Search for the cell housing the specified text and yield its (x, y) center coordinate. 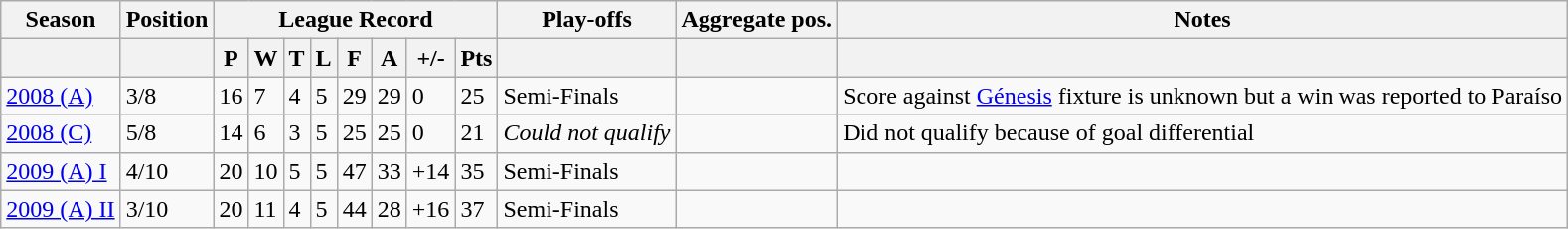
3/10 (167, 209)
Score against Génesis fixture is unknown but a win was reported to Paraíso (1202, 96)
Aggregate pos. (757, 20)
4/10 (167, 171)
16 (231, 96)
7 (266, 96)
2008 (A) (61, 96)
21 (477, 133)
11 (266, 209)
3/8 (167, 96)
3 (296, 133)
L (324, 58)
+/- (431, 58)
6 (266, 133)
44 (354, 209)
33 (390, 171)
Play-offs (586, 20)
2008 (C) (61, 133)
47 (354, 171)
14 (231, 133)
10 (266, 171)
5/8 (167, 133)
Pts (477, 58)
F (354, 58)
P (231, 58)
W (266, 58)
28 (390, 209)
2009 (A) II (61, 209)
37 (477, 209)
League Record (356, 20)
+16 (431, 209)
Did not qualify because of goal differential (1202, 133)
Position (167, 20)
Could not qualify (586, 133)
+14 (431, 171)
Season (61, 20)
Notes (1202, 20)
T (296, 58)
A (390, 58)
35 (477, 171)
2009 (A) I (61, 171)
